Return (x, y) of the center of cell containing provided text 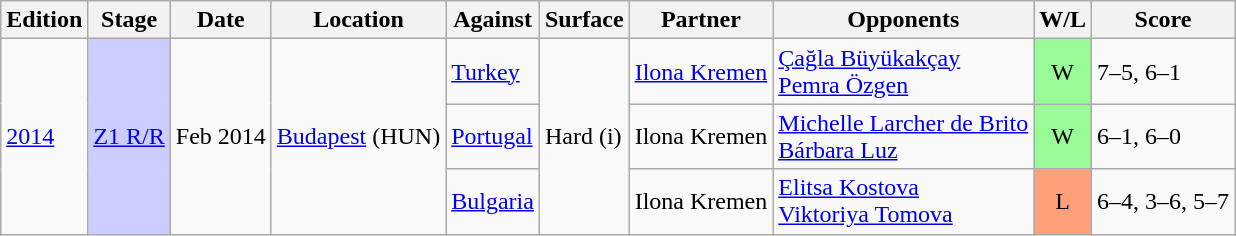
W/L (1063, 20)
Turkey (493, 72)
Hard (i) (584, 136)
Çağla Büyükakçay Pemra Özgen (904, 72)
6–1, 6–0 (1162, 136)
Feb 2014 (220, 136)
6–4, 3–6, 5–7 (1162, 202)
7–5, 6–1 (1162, 72)
Michelle Larcher de Brito Bárbara Luz (904, 136)
Location (358, 20)
Stage (129, 20)
Partner (701, 20)
Surface (584, 20)
2014 (44, 136)
Date (220, 20)
Portugal (493, 136)
Score (1162, 20)
Z1 R/R (129, 136)
Edition (44, 20)
Elitsa Kostova Viktoriya Tomova (904, 202)
Opponents (904, 20)
L (1063, 202)
Bulgaria (493, 202)
Against (493, 20)
Budapest (HUN) (358, 136)
